Scan for the cell matching the given text and deliver its [X, Y] coordinate at center. 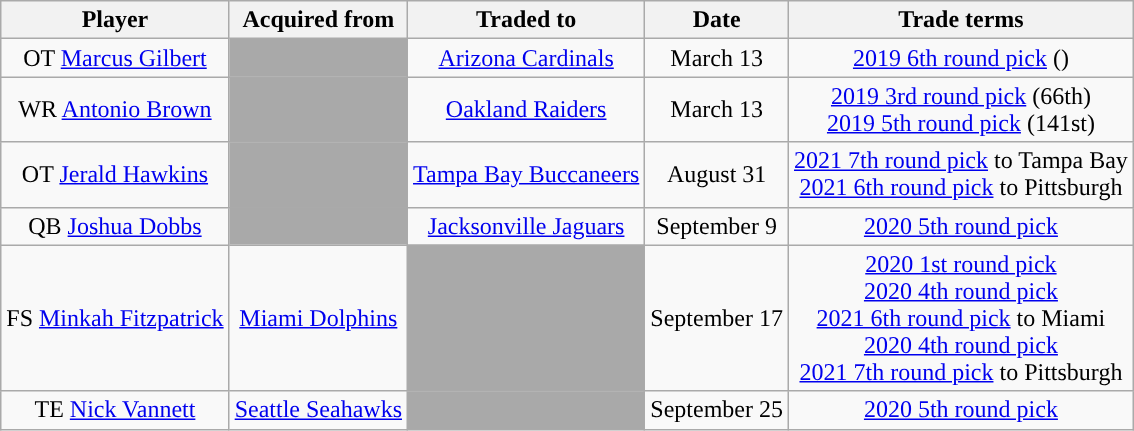
WR Antonio Brown [115, 110]
Oakland Raiders [526, 110]
September 25 [717, 410]
OT Marcus Gilbert [115, 58]
Jacksonville Jaguars [526, 226]
Arizona Cardinals [526, 58]
Tampa Bay Buccaneers [526, 174]
2019 6th round pick () [960, 58]
Miami Dolphins [318, 318]
Acquired from [318, 20]
OT Jerald Hawkins [115, 174]
FS Minkah Fitzpatrick [115, 318]
August 31 [717, 174]
Player [115, 20]
2020 1st round pick2020 4th round pick2021 6th round pick to Miami 2020 4th round pick2021 7th round pick to Pittsburgh [960, 318]
Date [717, 20]
Traded to [526, 20]
2021 7th round pick to Tampa Bay 2021 6th round pick to Pittsburgh [960, 174]
September 17 [717, 318]
QB Joshua Dobbs [115, 226]
Trade terms [960, 20]
Seattle Seahawks [318, 410]
September 9 [717, 226]
TE Nick Vannett [115, 410]
2019 3rd round pick (66th)2019 5th round pick (141st) [960, 110]
